Detect which cell encompasses the target text, then output its [x, y] center coordinate. 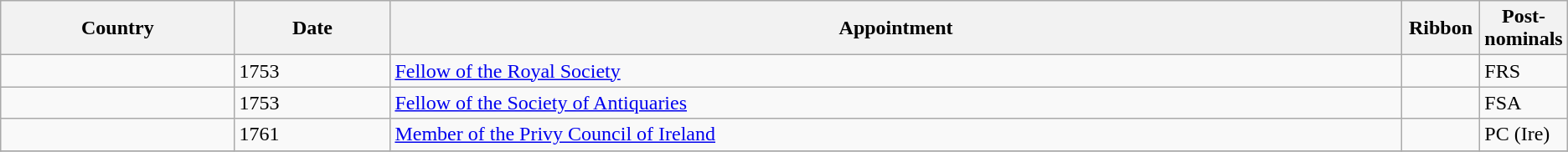
Ribbon [1441, 28]
PC (Ire) [1524, 134]
Country [117, 28]
Date [312, 28]
FSA [1524, 103]
FRS [1524, 71]
Appointment [896, 28]
Member of the Privy Council of Ireland [896, 134]
Fellow of the Society of Antiquaries [896, 103]
Fellow of the Royal Society [896, 71]
1761 [312, 134]
Post-nominals [1524, 28]
